For the text-containing cell, return its midpoint in [X, Y] coordinate format. 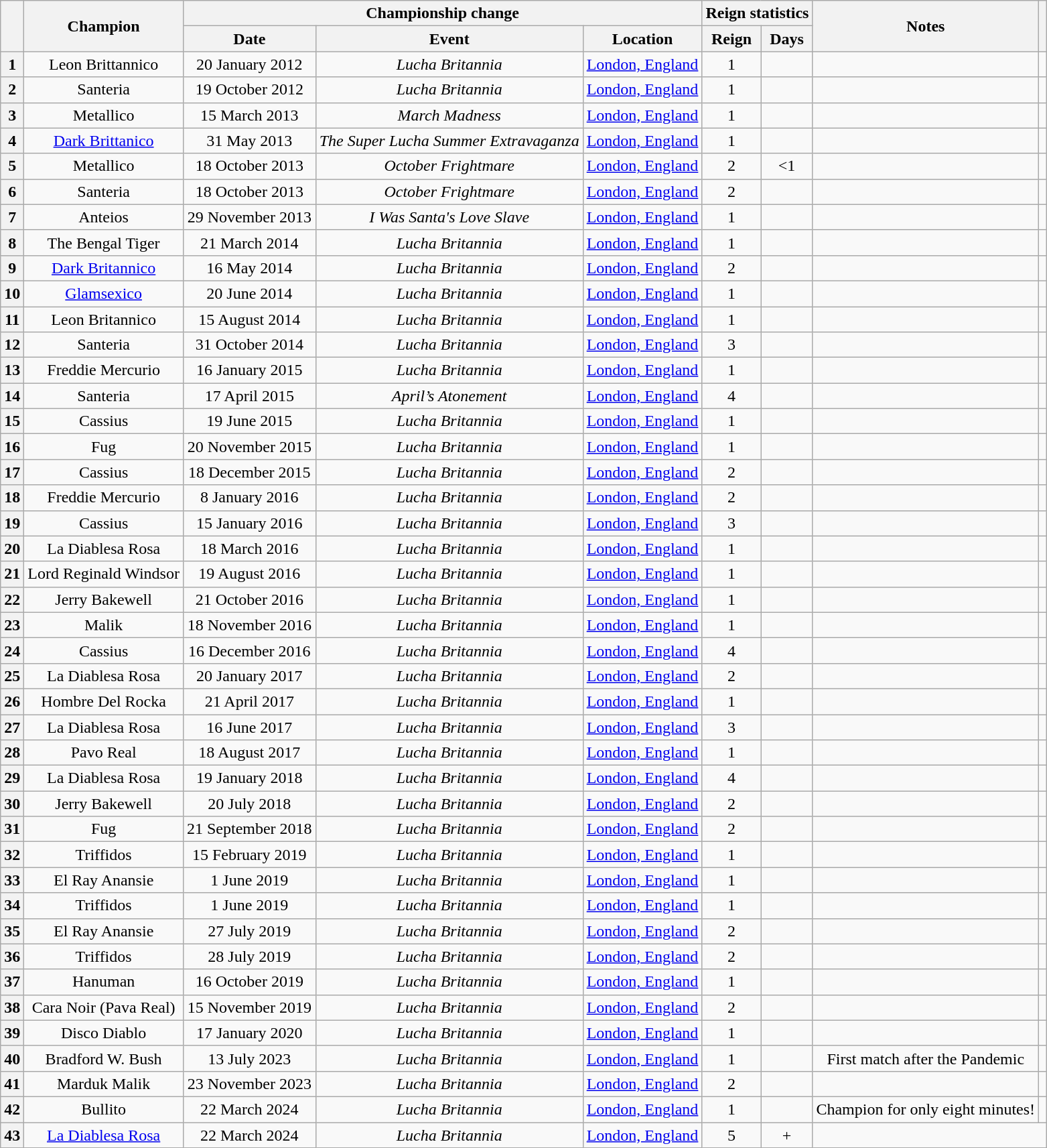
38 [12, 1007]
9 [12, 268]
43 [12, 1135]
17 [12, 472]
37 [12, 982]
22 [12, 599]
16 October 2019 [249, 982]
Date [249, 39]
20 January 2012 [249, 64]
21 [12, 574]
16 December 2016 [249, 650]
19 [12, 523]
Marduk Malik [104, 1084]
23 November 2023 [249, 1084]
26 [12, 701]
36 [12, 956]
20 November 2015 [249, 447]
<1 [786, 166]
18 [12, 498]
14 [12, 396]
17 April 2015 [249, 396]
19 August 2016 [249, 574]
21 March 2014 [249, 242]
28 July 2019 [249, 956]
20 January 2017 [249, 676]
The Bengal Tiger [104, 242]
Event [449, 39]
20 [12, 549]
11 [12, 319]
Days [786, 39]
Glamsexico [104, 293]
Anteios [104, 217]
19 June 2015 [249, 421]
21 September 2018 [249, 829]
35 [12, 931]
Champion [104, 26]
39 [12, 1033]
19 January 2018 [249, 778]
24 [12, 650]
18 November 2016 [249, 625]
18 March 2016 [249, 549]
15 August 2014 [249, 319]
8 [12, 242]
Dark Brittanico [104, 141]
15 February 2019 [249, 855]
16 [12, 447]
16 June 2017 [249, 727]
+ [786, 1135]
16 May 2014 [249, 268]
13 [12, 370]
23 [12, 625]
Notes [926, 26]
31 [12, 829]
Malik [104, 625]
40 [12, 1058]
21 October 2016 [249, 599]
10 [12, 293]
March Madness [449, 115]
Championship change [442, 13]
27 [12, 727]
42 [12, 1109]
Bradford W. Bush [104, 1058]
13 July 2023 [249, 1058]
34 [12, 906]
6 [12, 192]
First match after the Pandemic [926, 1058]
19 October 2012 [249, 90]
30 [12, 804]
25 [12, 676]
Reign [731, 39]
Disco Diablo [104, 1033]
20 July 2018 [249, 804]
I Was Santa's Love Slave [449, 217]
41 [12, 1084]
12 [12, 345]
Reign statistics [757, 13]
Dark Britannico [104, 268]
33 [12, 880]
31 October 2014 [249, 345]
The Super Lucha Summer Extravaganza [449, 141]
16 January 2015 [249, 370]
Leon Brittannico [104, 64]
Champion for only eight minutes! [926, 1109]
18 August 2017 [249, 753]
April’s Atonement [449, 396]
15 January 2016 [249, 523]
20 June 2014 [249, 293]
Hombre Del Rocka [104, 701]
31 May 2013 [249, 141]
Lord Reginald Windsor [104, 574]
Hanuman [104, 982]
Bullito [104, 1109]
Pavo Real [104, 753]
21 April 2017 [249, 701]
15 March 2013 [249, 115]
17 January 2020 [249, 1033]
Leon Britannico [104, 319]
29 [12, 778]
29 November 2013 [249, 217]
15 [12, 421]
7 [12, 217]
Location [642, 39]
32 [12, 855]
18 December 2015 [249, 472]
27 July 2019 [249, 931]
15 November 2019 [249, 1007]
Cara Noir (Pava Real) [104, 1007]
28 [12, 753]
8 January 2016 [249, 498]
